Search for the cell housing the specified text and yield its (X, Y) center coordinate. 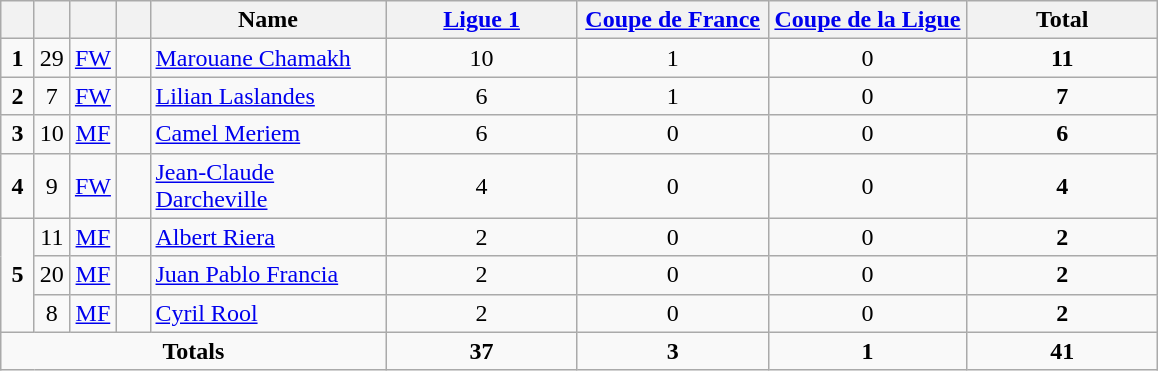
Coupe de la Ligue (868, 20)
Totals (194, 351)
Albert Riera (268, 237)
41 (1062, 351)
Cyril Rool (268, 313)
37 (482, 351)
20 (52, 275)
5 (18, 275)
29 (52, 58)
Ligue 1 (482, 20)
Juan Pablo Francia (268, 275)
Jean-Claude Darcheville (268, 186)
8 (52, 313)
Name (268, 20)
Total (1062, 20)
Coupe de France (672, 20)
9 (52, 186)
Camel Meriem (268, 134)
Marouane Chamakh (268, 58)
Lilian Laslandes (268, 96)
